Detect which cell encompasses the target text, then output its (X, Y) center coordinate. 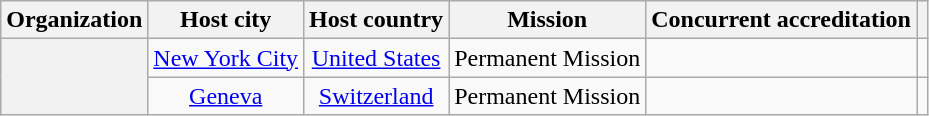
Host city (226, 20)
Switzerland (376, 96)
Geneva (226, 96)
Host country (376, 20)
New York City (226, 58)
Mission (548, 20)
United States (376, 58)
Organization (74, 20)
Concurrent accreditation (782, 20)
